Capture the cell that displays the provided text and extract its (X, Y) central coordinate. 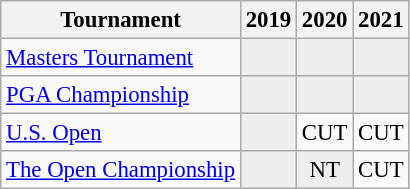
2020 (325, 20)
NT (325, 170)
U.S. Open (121, 133)
2019 (268, 20)
PGA Championship (121, 95)
The Open Championship (121, 170)
2021 (381, 20)
Tournament (121, 20)
Masters Tournament (121, 58)
